Return (X, Y) of the center of cell containing provided text 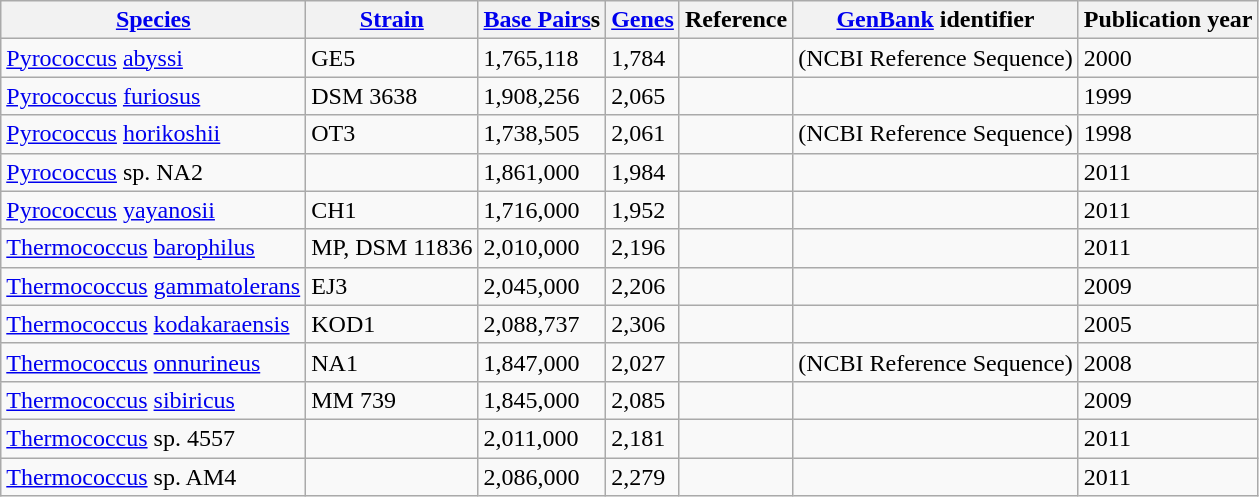
1999 (1168, 96)
Strain (392, 20)
2,065 (643, 96)
2,010,000 (542, 248)
NA1 (392, 362)
Base Pairss (542, 20)
2,027 (643, 362)
1,952 (643, 210)
2,086,000 (542, 477)
2,206 (643, 286)
2,306 (643, 324)
2,088,737 (542, 324)
1,784 (643, 58)
1,765,118 (542, 58)
1,847,000 (542, 362)
2,279 (643, 477)
2,061 (643, 134)
Pyrococcus sp. NA2 (154, 172)
MM 739 (392, 400)
Pyrococcus yayanosii (154, 210)
Thermococcus sp. 4557 (154, 438)
1,908,256 (542, 96)
Publication year (1168, 20)
2,085 (643, 400)
GE5 (392, 58)
Pyrococcus abyssi (154, 58)
Thermococcus sibiricus (154, 400)
DSM 3638 (392, 96)
2005 (1168, 324)
MP, DSM 11836 (392, 248)
Thermococcus sp. AM4 (154, 477)
KOD1 (392, 324)
Pyrococcus horikoshii (154, 134)
Species (154, 20)
2,181 (643, 438)
1998 (1168, 134)
EJ3 (392, 286)
Thermococcus gammatolerans (154, 286)
1,861,000 (542, 172)
OT3 (392, 134)
Thermococcus kodakaraensis (154, 324)
2,011,000 (542, 438)
Thermococcus onnurineus (154, 362)
1,845,000 (542, 400)
1,984 (643, 172)
2000 (1168, 58)
2,045,000 (542, 286)
1,716,000 (542, 210)
Thermococcus barophilus (154, 248)
1,738,505 (542, 134)
2008 (1168, 362)
2,196 (643, 248)
Reference (736, 20)
Pyrococcus furiosus (154, 96)
Genes (643, 20)
GenBank identifier (936, 20)
CH1 (392, 210)
